Find where the given text appears and provide that cell's center as (x, y) coordinate. 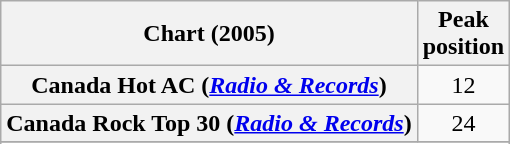
Chart (2005) (209, 34)
Canada Rock Top 30 (Radio & Records) (209, 123)
12 (463, 85)
24 (463, 123)
Peakposition (463, 34)
Canada Hot AC (Radio & Records) (209, 85)
